Extract the (x, y) coordinate from the center of the cell holding the provided text.  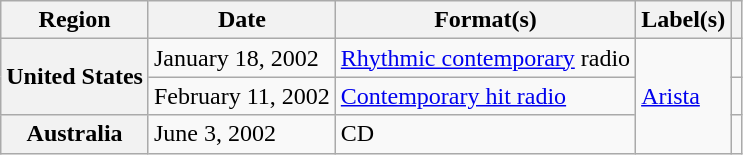
Arista (684, 96)
Region (75, 20)
United States (75, 77)
Rhythmic contemporary radio (485, 58)
February 11, 2002 (242, 96)
Australia (75, 134)
Contemporary hit radio (485, 96)
Date (242, 20)
Label(s) (684, 20)
Format(s) (485, 20)
June 3, 2002 (242, 134)
CD (485, 134)
January 18, 2002 (242, 58)
